Search for the cell housing the specified text and yield its (x, y) center coordinate. 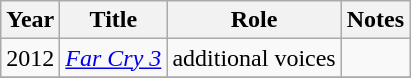
Year (30, 20)
Notes (375, 20)
additional voices (254, 58)
Far Cry 3 (114, 58)
Role (254, 20)
Title (114, 20)
2012 (30, 58)
